Pinpoint the cell where the given text exists, returning its (X, Y) midpoint coordinate. 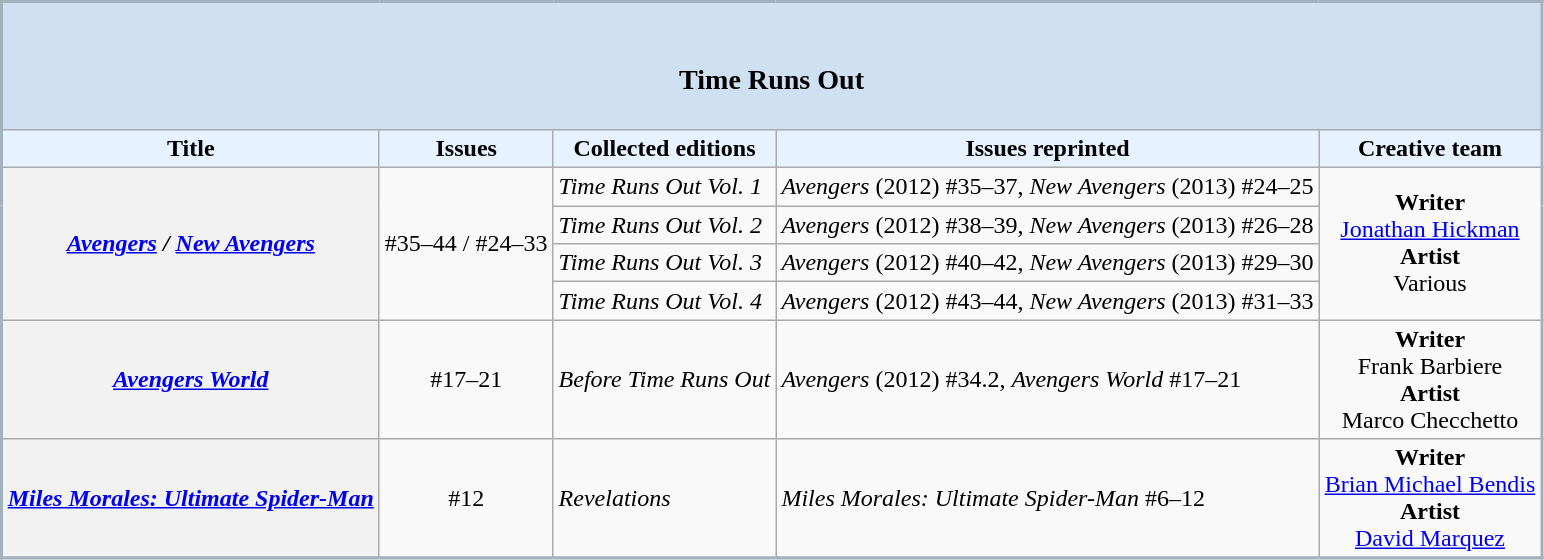
Title (191, 148)
#35–44 / #24–33 (466, 244)
Miles Morales: Ultimate Spider-Man (191, 498)
WriterJonathan HickmanArtistVarious (1430, 244)
Issues reprinted (1048, 148)
Avengers (2012) #34.2, Avengers World #17–21 (1048, 380)
Time Runs Out (772, 66)
Time Runs Out Vol. 3 (664, 263)
Before Time Runs Out (664, 380)
Avengers (2012) #40–42, New Avengers (2013) #29–30 (1048, 263)
Time Runs Out Vol. 2 (664, 225)
Creative team (1430, 148)
Avengers (2012) #35–37, New Avengers (2013) #24–25 (1048, 187)
Avengers (2012) #43–44, New Avengers (2013) #31–33 (1048, 301)
#12 (466, 498)
Avengers / New Avengers (191, 244)
Time Runs Out Vol. 1 (664, 187)
Avengers (2012) #38–39, New Avengers (2013) #26–28 (1048, 225)
Collected editions (664, 148)
Issues (466, 148)
WriterFrank BarbiereArtistMarco Checchetto (1430, 380)
Revelations (664, 498)
Miles Morales: Ultimate Spider-Man #6–12 (1048, 498)
Time Runs Out Vol. 4 (664, 301)
WriterBrian Michael BendisArtistDavid Marquez (1430, 498)
#17–21 (466, 380)
Avengers World (191, 380)
